Capture the cell that displays the provided text and extract its [X, Y] central coordinate. 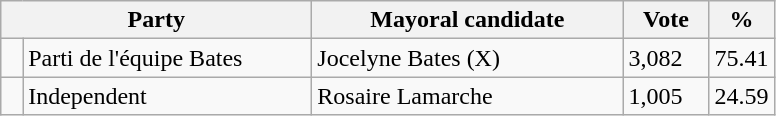
Jocelyne Bates (X) [468, 58]
Vote [666, 20]
% [742, 20]
24.59 [742, 96]
75.41 [742, 58]
Mayoral candidate [468, 20]
Independent [168, 96]
Party [156, 20]
3,082 [666, 58]
1,005 [666, 96]
Parti de l'équipe Bates [168, 58]
Rosaire Lamarche [468, 96]
